Capture the cell that displays the provided text and extract its (x, y) central coordinate. 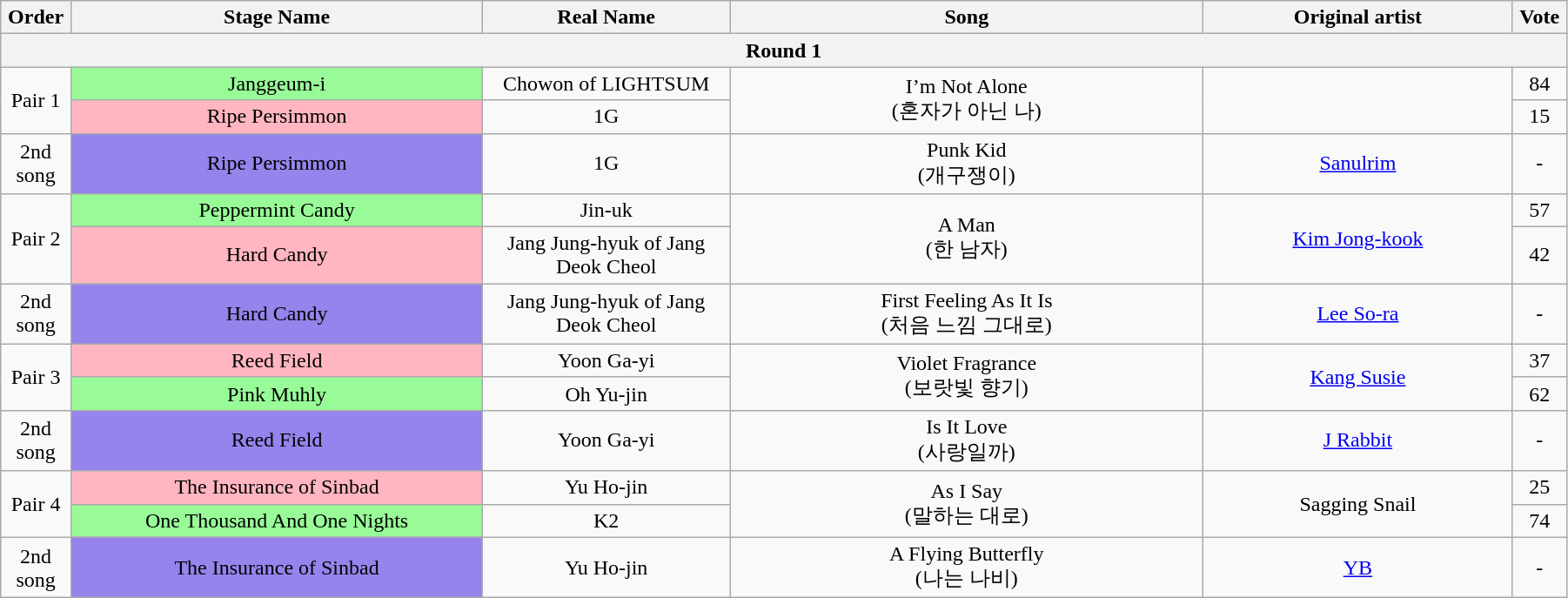
Is It Love(사랑일까) (967, 440)
74 (1540, 521)
Song (967, 17)
Lee So-ra (1357, 314)
Punk Kid(개구쟁이) (967, 164)
Round 1 (784, 50)
Kang Susie (1357, 377)
I’m Not Alone(혼자가 아닌 나) (967, 100)
Chowon of LIGHTSUM (606, 84)
YB (1357, 568)
62 (1540, 393)
Pink Muhly (277, 393)
Pair 1 (37, 100)
Original artist (1357, 17)
Real Name (606, 17)
One Thousand And One Nights (277, 521)
First Feeling As It Is(처음 느낌 그대로) (967, 314)
37 (1540, 360)
Order (37, 17)
Pair 3 (37, 377)
25 (1540, 487)
Pair 2 (37, 239)
Oh Yu-jin (606, 393)
Peppermint Candy (277, 211)
Sagging Snail (1357, 504)
15 (1540, 117)
J Rabbit (1357, 440)
Sanulrim (1357, 164)
Jin-uk (606, 211)
Pair 4 (37, 504)
Janggeum-i (277, 84)
57 (1540, 211)
42 (1540, 256)
84 (1540, 84)
As I Say(말하는 대로) (967, 504)
Stage Name (277, 17)
K2 (606, 521)
A Man(한 남자) (967, 239)
Kim Jong-kook (1357, 239)
A Flying Butterfly(나는 나비) (967, 568)
Vote (1540, 17)
Violet Fragrance(보랏빛 향기) (967, 377)
